Provide the [X, Y] coordinate of the cell's center where the given text is located.  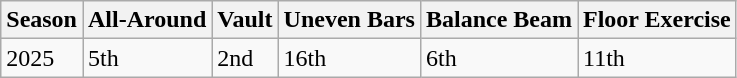
Season [42, 20]
2nd [245, 58]
Uneven Bars [349, 20]
2025 [42, 58]
6th [498, 58]
All-Around [146, 20]
16th [349, 58]
Floor Exercise [658, 20]
5th [146, 58]
11th [658, 58]
Balance Beam [498, 20]
Vault [245, 20]
